Determine the [x, y] coordinate at the center of the cell enclosing the given text.  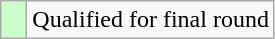
Qualified for final round [151, 20]
